Pinpoint the cell where the given text exists, returning its (x, y) midpoint coordinate. 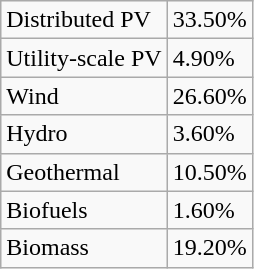
Utility-scale PV (84, 58)
33.50% (210, 20)
3.60% (210, 134)
1.60% (210, 210)
Wind (84, 96)
Biofuels (84, 210)
Biomass (84, 248)
Hydro (84, 134)
10.50% (210, 172)
4.90% (210, 58)
Geothermal (84, 172)
19.20% (210, 248)
Distributed PV (84, 20)
26.60% (210, 96)
